Scan for the cell matching the given text and deliver its (X, Y) coordinate at center. 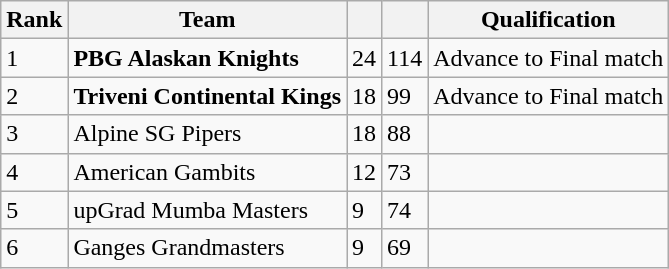
2 (34, 96)
69 (405, 248)
Ganges Grandmasters (208, 248)
Rank (34, 20)
6 (34, 248)
1 (34, 58)
Alpine SG Pipers (208, 134)
88 (405, 134)
99 (405, 96)
Qualification (548, 20)
3 (34, 134)
4 (34, 172)
PBG Alaskan Knights (208, 58)
74 (405, 210)
5 (34, 210)
12 (364, 172)
73 (405, 172)
24 (364, 58)
Triveni Continental Kings (208, 96)
American Gambits (208, 172)
114 (405, 58)
upGrad Mumba Masters (208, 210)
Team (208, 20)
